Identify which cell holds the provided text, then report its [x, y] central coordinate. 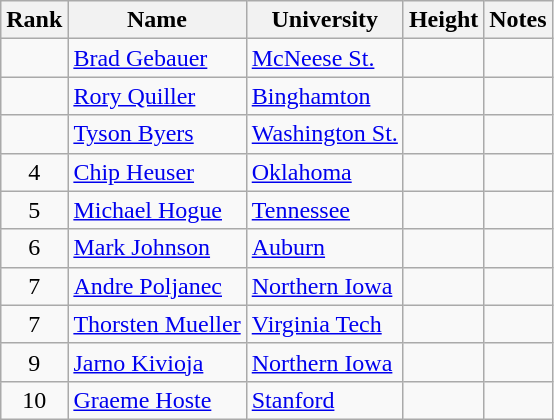
Washington St. [324, 134]
Brad Gebauer [157, 58]
University [324, 20]
Height [443, 20]
Virginia Tech [324, 324]
Michael Hogue [157, 210]
Name [157, 20]
Oklahoma [324, 172]
Rank [34, 20]
Andre Poljanec [157, 286]
Jarno Kivioja [157, 362]
6 [34, 248]
McNeese St. [324, 58]
Chip Heuser [157, 172]
Rory Quiller [157, 96]
Mark Johnson [157, 248]
4 [34, 172]
9 [34, 362]
Graeme Hoste [157, 400]
10 [34, 400]
Tyson Byers [157, 134]
Auburn [324, 248]
Notes [518, 20]
Stanford [324, 400]
Tennessee [324, 210]
5 [34, 210]
Thorsten Mueller [157, 324]
Binghamton [324, 96]
